For the text-containing cell, return its midpoint in (X, Y) coordinate format. 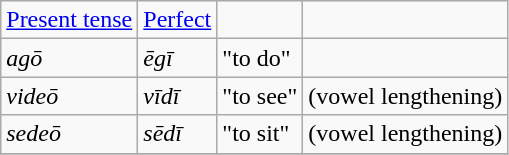
sedeō (70, 134)
Present tense (70, 20)
agō (70, 58)
"to see" (260, 96)
ēgī (178, 58)
sēdī (178, 134)
videō (70, 96)
"to do" (260, 58)
"to sit" (260, 134)
Perfect (178, 20)
vīdī (178, 96)
